Scan for the cell matching the given text and deliver its [X, Y] coordinate at center. 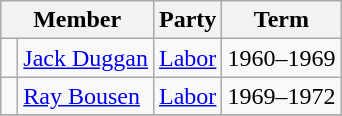
1960–1969 [282, 58]
Party [188, 20]
1969–1972 [282, 96]
Term [282, 20]
Jack Duggan [86, 58]
Ray Bousen [86, 96]
Member [78, 20]
